Pinpoint the cell where the given text exists, returning its (X, Y) midpoint coordinate. 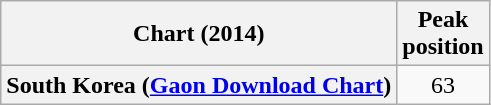
Peakposition (443, 34)
Chart (2014) (199, 34)
63 (443, 85)
South Korea (Gaon Download Chart) (199, 85)
